Extract the (X, Y) coordinate from the center of the cell holding the provided text.  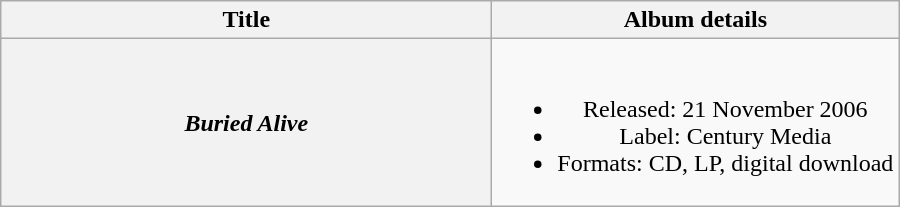
Album details (696, 20)
Title (246, 20)
Released: 21 November 2006Label: Century MediaFormats: CD, LP, digital download (696, 122)
Buried Alive (246, 122)
